For the text-containing cell, return its midpoint in [x, y] coordinate format. 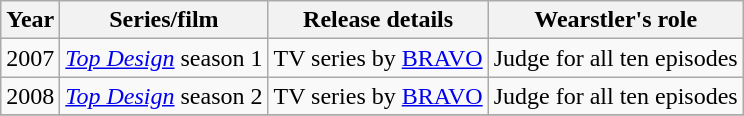
2008 [30, 96]
2007 [30, 58]
Series/film [164, 20]
Wearstler's role [616, 20]
Year [30, 20]
Release details [378, 20]
Top Design season 2 [164, 96]
Top Design season 1 [164, 58]
